Pinpoint the cell where the given text exists, returning its [x, y] midpoint coordinate. 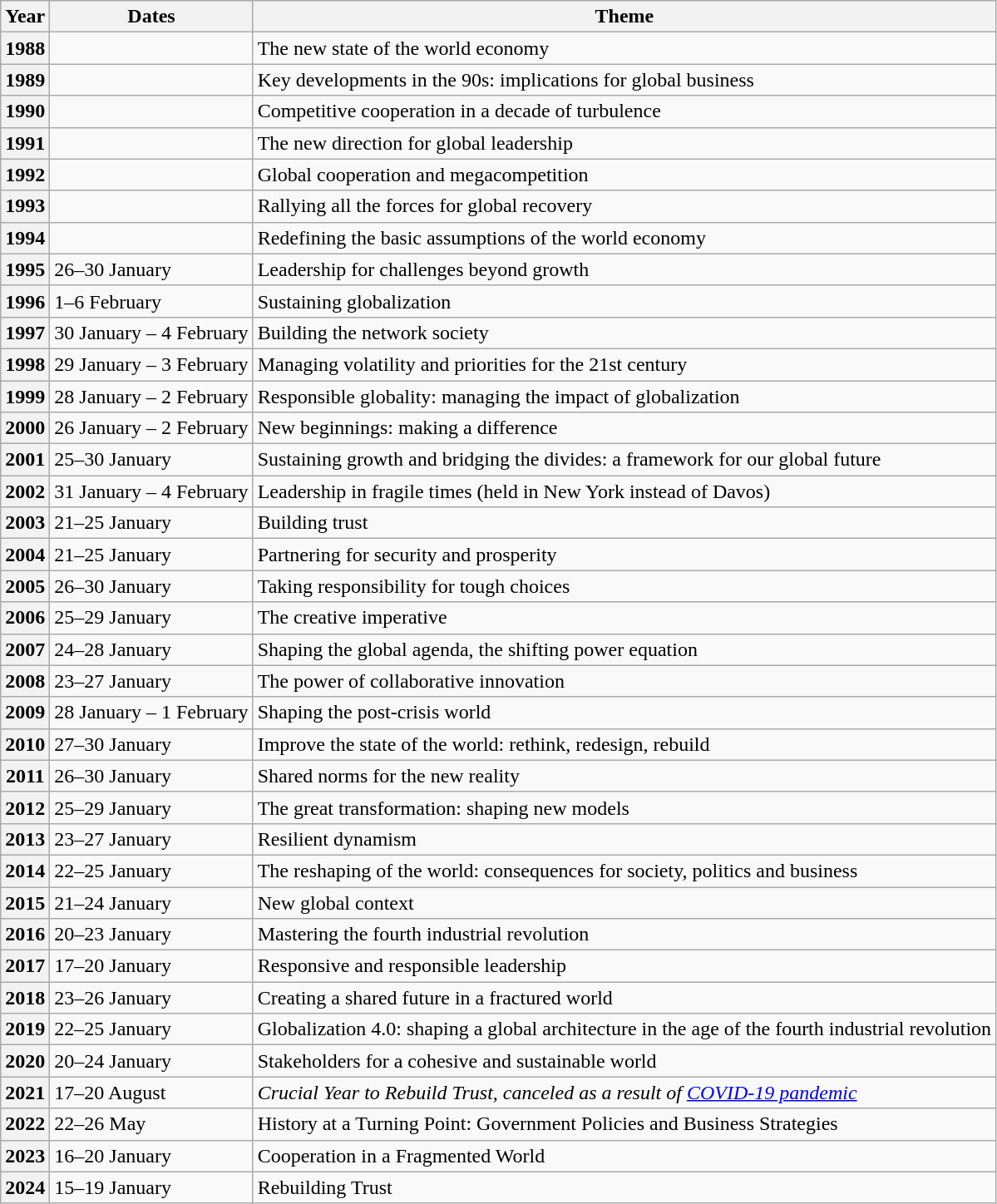
Shaping the post-crisis world [624, 713]
30 January – 4 February [151, 333]
The reshaping of the world: consequences for society, politics and business [624, 871]
1995 [25, 269]
The new state of the world economy [624, 48]
Resilient dynamism [624, 839]
2007 [25, 649]
Managing volatility and priorities for the 21st century [624, 364]
Competitive cooperation in a decade of turbulence [624, 111]
Year [25, 17]
The power of collaborative innovation [624, 681]
2021 [25, 1093]
1993 [25, 206]
Mastering the fourth industrial revolution [624, 935]
2004 [25, 555]
20–24 January [151, 1061]
2008 [25, 681]
2006 [25, 618]
2011 [25, 776]
Shaping the global agenda, the shifting power equation [624, 649]
29 January – 3 February [151, 364]
1997 [25, 333]
Creating a shared future in a fractured world [624, 998]
Responsible globality: managing the impact of globalization [624, 397]
24–28 January [151, 649]
28 January – 2 February [151, 397]
1–6 February [151, 301]
2015 [25, 902]
2014 [25, 871]
2000 [25, 428]
1999 [25, 397]
2001 [25, 460]
2024 [25, 1187]
2016 [25, 935]
2013 [25, 839]
1998 [25, 364]
Taking responsibility for tough choices [624, 586]
Rebuilding Trust [624, 1187]
2018 [25, 998]
2005 [25, 586]
26 January – 2 February [151, 428]
Shared norms for the new reality [624, 776]
Sustaining growth and bridging the divides: a framework for our global future [624, 460]
Redefining the basic assumptions of the world economy [624, 238]
28 January – 1 February [151, 713]
Dates [151, 17]
1994 [25, 238]
2002 [25, 491]
Theme [624, 17]
The great transformation: shaping new models [624, 807]
2017 [25, 966]
The creative imperative [624, 618]
2003 [25, 523]
1996 [25, 301]
2009 [25, 713]
Globalization 4.0: shaping a global architecture in the age of the fourth industrial revolution [624, 1029]
2020 [25, 1061]
1989 [25, 80]
2010 [25, 744]
2019 [25, 1029]
31 January – 4 February [151, 491]
1988 [25, 48]
15–19 January [151, 1187]
25–30 January [151, 460]
New global context [624, 902]
Key developments in the 90s: implications for global business [624, 80]
17–20 August [151, 1093]
27–30 January [151, 744]
22–26 May [151, 1124]
20–23 January [151, 935]
Stakeholders for a cohesive and sustainable world [624, 1061]
Sustaining globalization [624, 301]
2023 [25, 1156]
Crucial Year to Rebuild Trust, canceled as a result of COVID-19 pandemic [624, 1093]
History at a Turning Point: Government Policies and Business Strategies [624, 1124]
Building the network society [624, 333]
1990 [25, 111]
Building trust [624, 523]
Global cooperation and megacompetition [624, 175]
1992 [25, 175]
The new direction for global leadership [624, 143]
Rallying all the forces for global recovery [624, 206]
New beginnings: making a difference [624, 428]
1991 [25, 143]
Improve the state of the world: rethink, redesign, rebuild [624, 744]
Leadership in fragile times (held in New York instead of Davos) [624, 491]
17–20 January [151, 966]
2022 [25, 1124]
Cooperation in a Fragmented World [624, 1156]
23–26 January [151, 998]
21–24 January [151, 902]
2012 [25, 807]
16–20 January [151, 1156]
Partnering for security and prosperity [624, 555]
Leadership for challenges beyond growth [624, 269]
Responsive and responsible leadership [624, 966]
